From the cell containing the given text, extract its center point as [X, Y] coordinate. 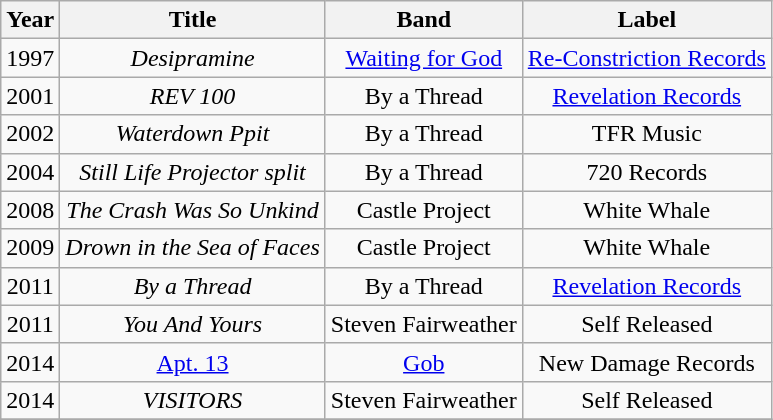
Apt. 13 [192, 362]
2001 [30, 96]
2008 [30, 210]
2002 [30, 134]
Waterdown Ppit [192, 134]
The Crash Was So Unkind [192, 210]
Title [192, 20]
1997 [30, 58]
Waiting for God [424, 58]
Desipramine [192, 58]
New Damage Records [646, 362]
VISITORS [192, 400]
Drown in the Sea of Faces [192, 248]
Band [424, 20]
You And Yours [192, 324]
Gob [424, 362]
Re-Constriction Records [646, 58]
720 Records [646, 172]
Year [30, 20]
2009 [30, 248]
REV 100 [192, 96]
TFR Music [646, 134]
Still Life Projector split [192, 172]
2004 [30, 172]
Label [646, 20]
